Provide the (X, Y) coordinate of the cell's center where the given text is located.  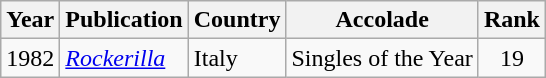
Publication (124, 20)
Singles of the Year (382, 58)
Rockerilla (124, 58)
Year (30, 20)
Italy (237, 58)
19 (512, 58)
Rank (512, 20)
1982 (30, 58)
Country (237, 20)
Accolade (382, 20)
